From the cell containing the given text, extract its center point as [x, y] coordinate. 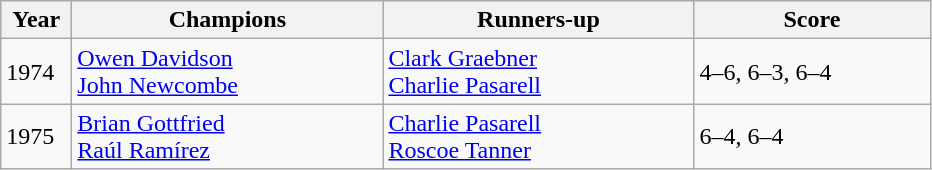
Champions [228, 20]
1974 [36, 72]
Runners-up [538, 20]
Clark Graebner Charlie Pasarell [538, 72]
Year [36, 20]
Score [812, 20]
1975 [36, 136]
Brian Gottfried Raúl Ramírez [228, 136]
Charlie Pasarell Roscoe Tanner [538, 136]
6–4, 6–4 [812, 136]
Owen Davidson John Newcombe [228, 72]
4–6, 6–3, 6–4 [812, 72]
